Pinpoint the cell where the given text exists, returning its [X, Y] midpoint coordinate. 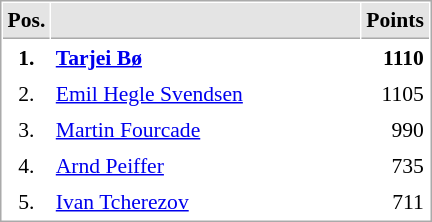
Arnd Peiffer [206, 165]
Points [396, 21]
3. [26, 129]
2. [26, 93]
990 [396, 129]
1105 [396, 93]
711 [396, 201]
Emil Hegle Svendsen [206, 93]
Tarjei Bø [206, 57]
4. [26, 165]
735 [396, 165]
Ivan Tcherezov [206, 201]
1110 [396, 57]
Martin Fourcade [206, 129]
5. [26, 201]
Pos. [26, 21]
1. [26, 57]
